Detect which cell encompasses the target text, then output its (x, y) center coordinate. 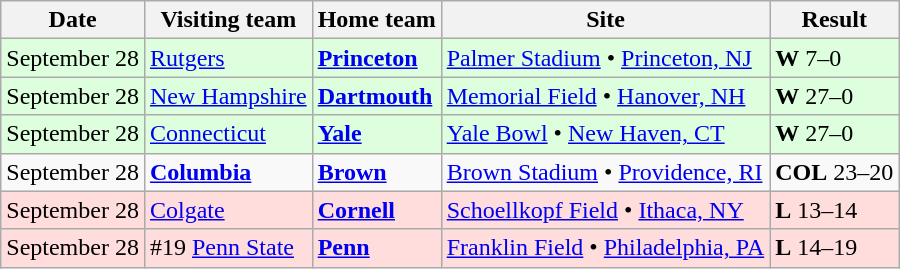
Rutgers (228, 58)
Dartmouth (376, 96)
Yale (376, 134)
New Hampshire (228, 96)
Yale Bowl • New Haven, CT (606, 134)
Visiting team (228, 20)
Schoellkopf Field • Ithaca, NY (606, 210)
Home team (376, 20)
Date (73, 20)
COL 23–20 (834, 172)
Connecticut (228, 134)
Result (834, 20)
Penn (376, 248)
Memorial Field • Hanover, NH (606, 96)
Site (606, 20)
#19 Penn State (228, 248)
W 7–0 (834, 58)
Brown (376, 172)
Franklin Field • Philadelphia, PA (606, 248)
Brown Stadium • Providence, RI (606, 172)
L 13–14 (834, 210)
L 14–19 (834, 248)
Colgate (228, 210)
Columbia (228, 172)
Palmer Stadium • Princeton, NJ (606, 58)
Cornell (376, 210)
Princeton (376, 58)
